Find where the given text appears and provide that cell's center as [X, Y] coordinate. 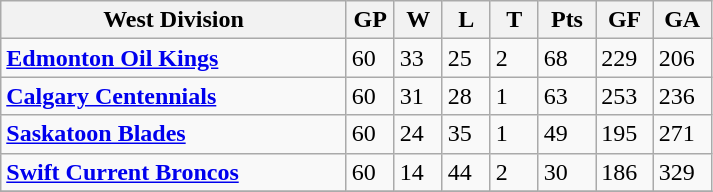
49 [567, 134]
186 [625, 172]
Pts [567, 20]
GF [625, 20]
Swift Current Broncos [174, 172]
253 [625, 96]
T [514, 20]
GP [370, 20]
GA [682, 20]
L [466, 20]
68 [567, 58]
236 [682, 96]
35 [466, 134]
Calgary Centennials [174, 96]
229 [625, 58]
44 [466, 172]
Saskatoon Blades [174, 134]
West Division [174, 20]
30 [567, 172]
Edmonton Oil Kings [174, 58]
206 [682, 58]
271 [682, 134]
14 [418, 172]
25 [466, 58]
28 [466, 96]
24 [418, 134]
63 [567, 96]
31 [418, 96]
329 [682, 172]
195 [625, 134]
33 [418, 58]
W [418, 20]
